Extract the (X, Y) coordinate from the center of the cell holding the provided text.  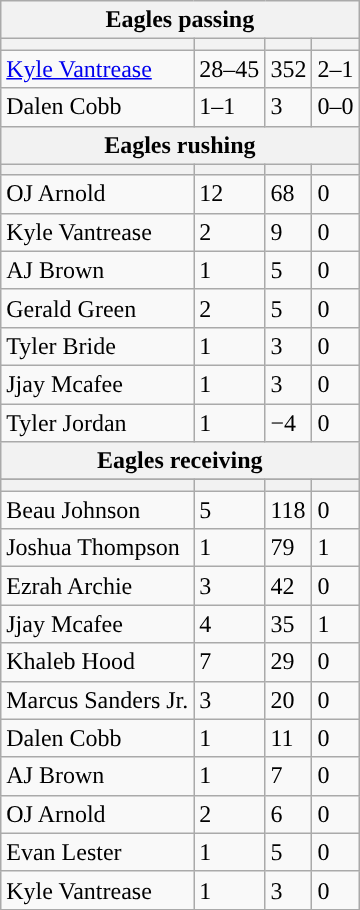
11 (288, 738)
−4 (288, 423)
12 (230, 194)
118 (288, 510)
28–45 (230, 69)
Tyler Jordan (98, 423)
79 (288, 548)
Marcus Sanders Jr. (98, 700)
Beau Johnson (98, 510)
29 (288, 662)
Tyler Bride (98, 346)
352 (288, 69)
9 (288, 232)
20 (288, 700)
Ezrah Archie (98, 586)
Eagles passing (180, 20)
4 (230, 624)
2–1 (336, 69)
6 (288, 814)
42 (288, 586)
Gerald Green (98, 308)
1–1 (230, 107)
35 (288, 624)
Eagles rushing (180, 145)
68 (288, 194)
0–0 (336, 107)
Khaleb Hood (98, 662)
Joshua Thompson (98, 548)
Eagles receiving (180, 461)
Evan Lester (98, 852)
